Locate the cell with the specified text and output its (x, y) center coordinate. 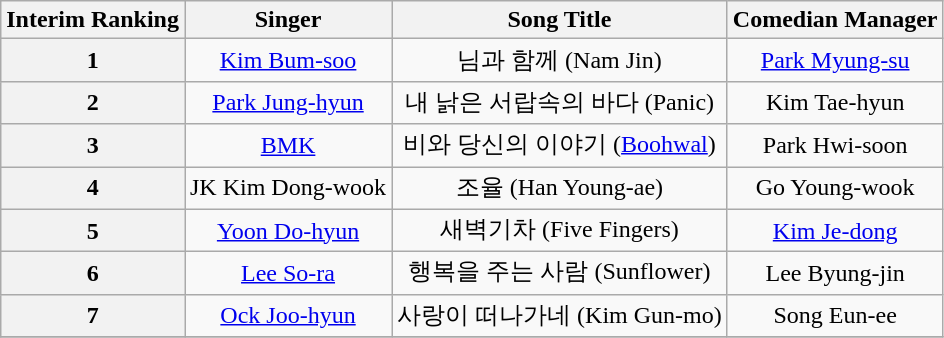
1 (93, 60)
Song Eun-ee (835, 316)
Lee Byung-jin (835, 274)
2 (93, 102)
6 (93, 274)
Park Myung-su (835, 60)
Yoon Do-hyun (288, 230)
Park Hwi-soon (835, 146)
Go Young-wook (835, 188)
Park Jung-hyun (288, 102)
3 (93, 146)
Kim Bum-soo (288, 60)
사랑이 떠나가네 (Kim Gun-mo) (560, 316)
새벽기차 (Five Fingers) (560, 230)
Kim Je-dong (835, 230)
Ock Joo-hyun (288, 316)
내 낡은 서랍속의 바다 (Panic) (560, 102)
Comedian Manager (835, 20)
행복을 주는 사람 (Sunflower) (560, 274)
Kim Tae-hyun (835, 102)
JK Kim Dong-wook (288, 188)
5 (93, 230)
조율 (Han Young-ae) (560, 188)
님과 함께 (Nam Jin) (560, 60)
4 (93, 188)
Lee So-ra (288, 274)
Singer (288, 20)
BMK (288, 146)
7 (93, 316)
Interim Ranking (93, 20)
비와 당신의 이야기 (Boohwal) (560, 146)
Song Title (560, 20)
